Capture the cell that displays the provided text and extract its [x, y] central coordinate. 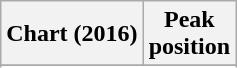
Chart (2016) [72, 34]
Peakposition [189, 34]
